Search for the cell housing the specified text and yield its [x, y] center coordinate. 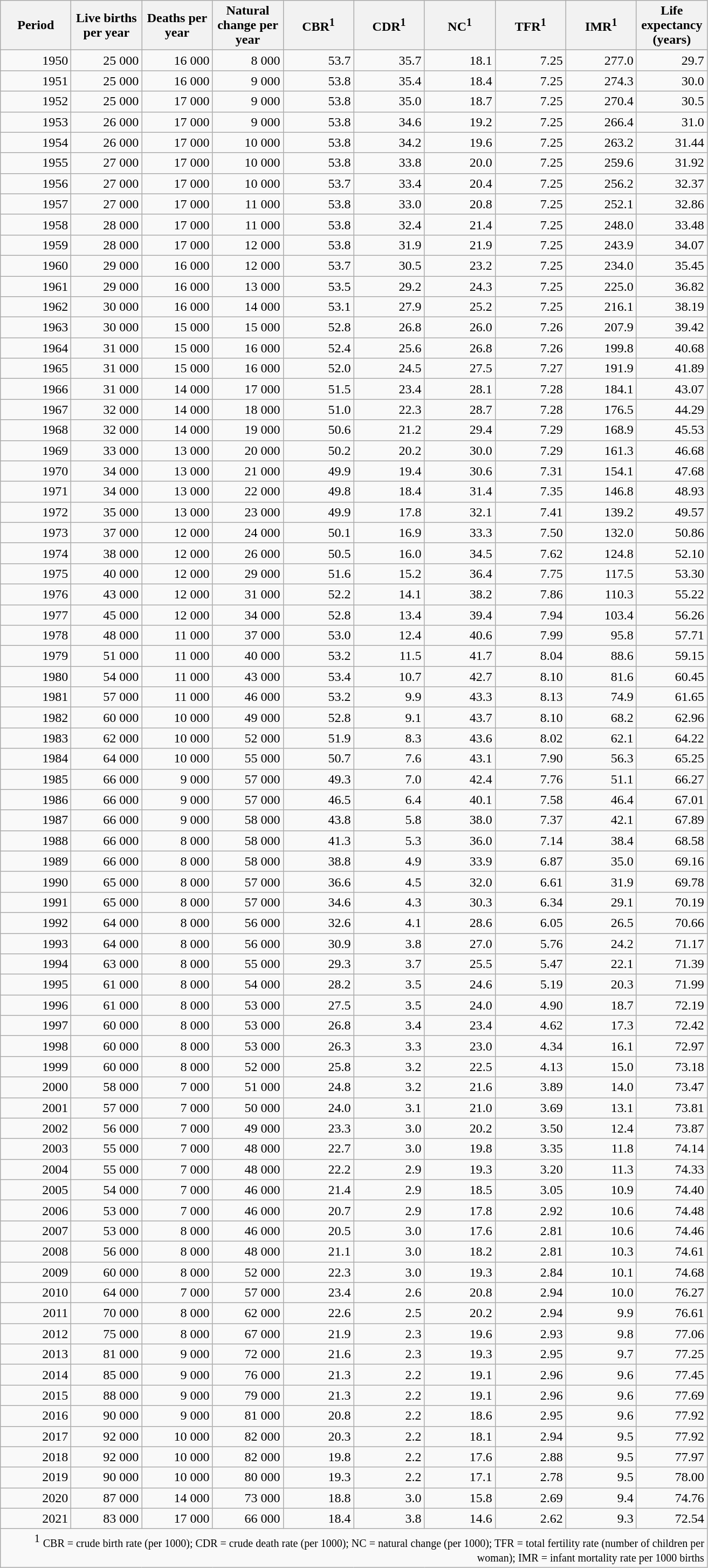
32.0 [459, 882]
7.50 [531, 533]
1951 [36, 81]
1956 [36, 183]
77.25 [672, 1354]
2017 [36, 1436]
72.97 [672, 1046]
1998 [36, 1046]
6.61 [531, 882]
7.94 [531, 615]
72.19 [672, 1005]
2005 [36, 1190]
2007 [36, 1231]
47.68 [672, 471]
26.3 [318, 1046]
17.1 [459, 1477]
2021 [36, 1518]
52.10 [672, 553]
74.14 [672, 1149]
35.45 [672, 265]
62.1 [601, 738]
NC1 [459, 25]
1972 [36, 512]
51.9 [318, 738]
88.6 [601, 656]
25.2 [459, 307]
2.88 [531, 1457]
4.34 [531, 1046]
266.4 [601, 122]
7.90 [531, 759]
51.1 [601, 779]
1973 [36, 533]
43.7 [459, 718]
2015 [36, 1395]
5.3 [389, 841]
29.1 [601, 902]
23 000 [248, 512]
1978 [36, 636]
2011 [36, 1313]
1989 [36, 861]
1958 [36, 224]
75 000 [107, 1334]
23.2 [459, 265]
35.7 [389, 60]
70.19 [672, 902]
42.4 [459, 779]
2018 [36, 1457]
9.4 [601, 1498]
50.5 [318, 553]
18.6 [459, 1416]
76.27 [672, 1293]
28.2 [318, 985]
10.1 [601, 1272]
2019 [36, 1477]
63 000 [107, 964]
71.17 [672, 944]
216.1 [601, 307]
74.61 [672, 1251]
1992 [36, 923]
7.37 [531, 820]
Deaths per year [177, 25]
69.78 [672, 882]
74.48 [672, 1210]
87 000 [107, 1498]
50 000 [248, 1108]
7.76 [531, 779]
274.3 [601, 81]
1996 [36, 1005]
66.27 [672, 779]
1960 [36, 265]
34.2 [389, 142]
32.1 [459, 512]
27.9 [389, 307]
1983 [36, 738]
252.1 [601, 204]
9.1 [389, 718]
33.8 [389, 163]
79 000 [248, 1395]
33.4 [389, 183]
2000 [36, 1087]
15.0 [601, 1067]
81.6 [601, 677]
39.42 [672, 328]
77.97 [672, 1457]
18.5 [459, 1190]
IMR1 [601, 25]
1963 [36, 328]
80 000 [248, 1477]
2016 [36, 1416]
14.1 [389, 594]
51.5 [318, 389]
27.0 [459, 944]
51.6 [318, 574]
1954 [36, 142]
1975 [36, 574]
59.15 [672, 656]
1966 [36, 389]
43.8 [318, 820]
20 000 [248, 451]
19 000 [248, 430]
32.6 [318, 923]
2003 [36, 1149]
8.04 [531, 656]
49.3 [318, 779]
1999 [36, 1067]
31.0 [672, 122]
1976 [36, 594]
53.30 [672, 574]
40.68 [672, 348]
9.3 [601, 1518]
42.7 [459, 677]
191.9 [601, 369]
1965 [36, 369]
2008 [36, 1251]
7.62 [531, 553]
64.22 [672, 738]
74.76 [672, 1498]
72.54 [672, 1518]
77.45 [672, 1375]
Natural change per year [248, 25]
270.4 [601, 101]
23.3 [318, 1128]
1969 [36, 451]
7.6 [389, 759]
56.26 [672, 615]
53.0 [318, 636]
11.5 [389, 656]
78.00 [672, 1477]
11.8 [601, 1149]
4.90 [531, 1005]
7.27 [531, 369]
110.3 [601, 594]
3.1 [389, 1108]
2.92 [531, 1210]
3.3 [389, 1046]
1980 [36, 677]
124.8 [601, 553]
10.9 [601, 1190]
38.19 [672, 307]
4.13 [531, 1067]
117.5 [601, 574]
20.5 [318, 1231]
7.86 [531, 594]
34.07 [672, 245]
20.4 [459, 183]
28.6 [459, 923]
70.66 [672, 923]
67.01 [672, 800]
103.4 [601, 615]
18 000 [248, 410]
9.8 [601, 1334]
61.65 [672, 697]
1953 [36, 122]
22.5 [459, 1067]
7.41 [531, 512]
20.0 [459, 163]
3.7 [389, 964]
55.22 [672, 594]
2009 [36, 1272]
73.18 [672, 1067]
CBR1 [318, 25]
2010 [36, 1293]
Life expectancy (years) [672, 25]
1952 [36, 101]
21 000 [248, 471]
10.0 [601, 1293]
29.4 [459, 430]
1987 [36, 820]
45 000 [107, 615]
15.2 [389, 574]
50.2 [318, 451]
3.20 [531, 1169]
4.3 [389, 902]
8.13 [531, 697]
28.1 [459, 389]
1991 [36, 902]
8.3 [389, 738]
1993 [36, 944]
139.2 [601, 512]
33.48 [672, 224]
3.35 [531, 1149]
74.46 [672, 1231]
36.82 [672, 287]
38.2 [459, 594]
Period [36, 25]
259.6 [601, 163]
29.7 [672, 60]
53.5 [318, 287]
22.1 [601, 964]
1950 [36, 60]
10.7 [389, 677]
45.53 [672, 430]
6.34 [531, 902]
1964 [36, 348]
19.4 [389, 471]
CDR1 [389, 25]
74.9 [601, 697]
40.6 [459, 636]
31.4 [459, 492]
3.50 [531, 1128]
24.3 [459, 287]
263.2 [601, 142]
3.4 [389, 1026]
19.2 [459, 122]
132.0 [601, 533]
76 000 [248, 1375]
49.8 [318, 492]
57.71 [672, 636]
62.96 [672, 718]
2.84 [531, 1272]
33.3 [459, 533]
207.9 [601, 328]
4.1 [389, 923]
16.0 [389, 553]
24.2 [601, 944]
8.02 [531, 738]
46.5 [318, 800]
50.7 [318, 759]
1955 [36, 163]
43.6 [459, 738]
277.0 [601, 60]
1967 [36, 410]
72 000 [248, 1354]
43.3 [459, 697]
24 000 [248, 533]
1986 [36, 800]
1984 [36, 759]
36.6 [318, 882]
39.4 [459, 615]
22 000 [248, 492]
73.87 [672, 1128]
2006 [36, 1210]
95.8 [601, 636]
10.3 [601, 1251]
7.75 [531, 574]
21.0 [459, 1108]
28.7 [459, 410]
2.6 [389, 1293]
26.0 [459, 328]
7.14 [531, 841]
43.1 [459, 759]
60.45 [672, 677]
4.9 [389, 861]
41.89 [672, 369]
50.86 [672, 533]
3.69 [531, 1108]
42.1 [601, 820]
76.61 [672, 1313]
29.3 [318, 964]
2014 [36, 1375]
1977 [36, 615]
25.8 [318, 1067]
71.39 [672, 964]
5.8 [389, 820]
1994 [36, 964]
67.89 [672, 820]
24.6 [459, 985]
38.4 [601, 841]
49.57 [672, 512]
71.99 [672, 985]
29.2 [389, 287]
1990 [36, 882]
41.3 [318, 841]
43.07 [672, 389]
74.33 [672, 1169]
25.5 [459, 964]
14.6 [459, 1518]
52.0 [318, 369]
7.35 [531, 492]
1971 [36, 492]
65.25 [672, 759]
33 000 [107, 451]
6.05 [531, 923]
32.4 [389, 224]
50.6 [318, 430]
1988 [36, 841]
52.4 [318, 348]
31.44 [672, 142]
234.0 [601, 265]
2001 [36, 1108]
33.9 [459, 861]
243.9 [601, 245]
168.9 [601, 430]
14.0 [601, 1087]
48.93 [672, 492]
33.0 [389, 204]
69.16 [672, 861]
21.1 [318, 1251]
5.47 [531, 964]
40.1 [459, 800]
1970 [36, 471]
Live births per year [107, 25]
74.68 [672, 1272]
44.29 [672, 410]
18.8 [318, 1498]
146.8 [601, 492]
3.89 [531, 1087]
7.58 [531, 800]
2.62 [531, 1518]
73 000 [248, 1498]
161.3 [601, 451]
51.0 [318, 410]
56.3 [601, 759]
77.06 [672, 1334]
2.93 [531, 1334]
72.42 [672, 1026]
176.5 [601, 410]
2.5 [389, 1313]
67 000 [248, 1334]
38 000 [107, 553]
22.7 [318, 1149]
4.62 [531, 1026]
225.0 [601, 287]
1997 [36, 1026]
22.6 [318, 1313]
16.9 [389, 533]
6.4 [389, 800]
38.8 [318, 861]
1995 [36, 985]
199.8 [601, 348]
15.8 [459, 1498]
184.1 [601, 389]
85 000 [107, 1375]
77.69 [672, 1395]
18.2 [459, 1251]
2002 [36, 1128]
34.5 [459, 553]
70 000 [107, 1313]
3.05 [531, 1190]
35.4 [389, 81]
17.3 [601, 1026]
13.1 [601, 1108]
36.0 [459, 841]
38.0 [459, 820]
68.2 [601, 718]
52.2 [318, 594]
7.99 [531, 636]
2013 [36, 1354]
2020 [36, 1498]
46.4 [601, 800]
13.4 [389, 615]
30.6 [459, 471]
83 000 [107, 1518]
73.47 [672, 1087]
154.1 [601, 471]
1985 [36, 779]
1962 [36, 307]
16.1 [601, 1046]
32.37 [672, 183]
30.9 [318, 944]
2012 [36, 1334]
26.5 [601, 923]
5.19 [531, 985]
53.4 [318, 677]
53.1 [318, 307]
256.2 [601, 183]
73.81 [672, 1108]
1981 [36, 697]
2.69 [531, 1498]
35 000 [107, 512]
9.7 [601, 1354]
74.40 [672, 1190]
50.1 [318, 533]
2004 [36, 1169]
20.7 [318, 1210]
23.0 [459, 1046]
21.2 [389, 430]
88 000 [107, 1395]
6.87 [531, 861]
68.58 [672, 841]
22.2 [318, 1169]
25.6 [389, 348]
1961 [36, 287]
1957 [36, 204]
31.92 [672, 163]
46.68 [672, 451]
4.5 [389, 882]
7.0 [389, 779]
1979 [36, 656]
TFR1 [531, 25]
2.78 [531, 1477]
11.3 [601, 1169]
1982 [36, 718]
1959 [36, 245]
36.4 [459, 574]
248.0 [601, 224]
32.86 [672, 204]
24.8 [318, 1087]
24.5 [389, 369]
5.76 [531, 944]
30.3 [459, 902]
1974 [36, 553]
7.31 [531, 471]
1968 [36, 430]
41.7 [459, 656]
